Output the (x, y) coordinate of the center of the cell containing the given text.  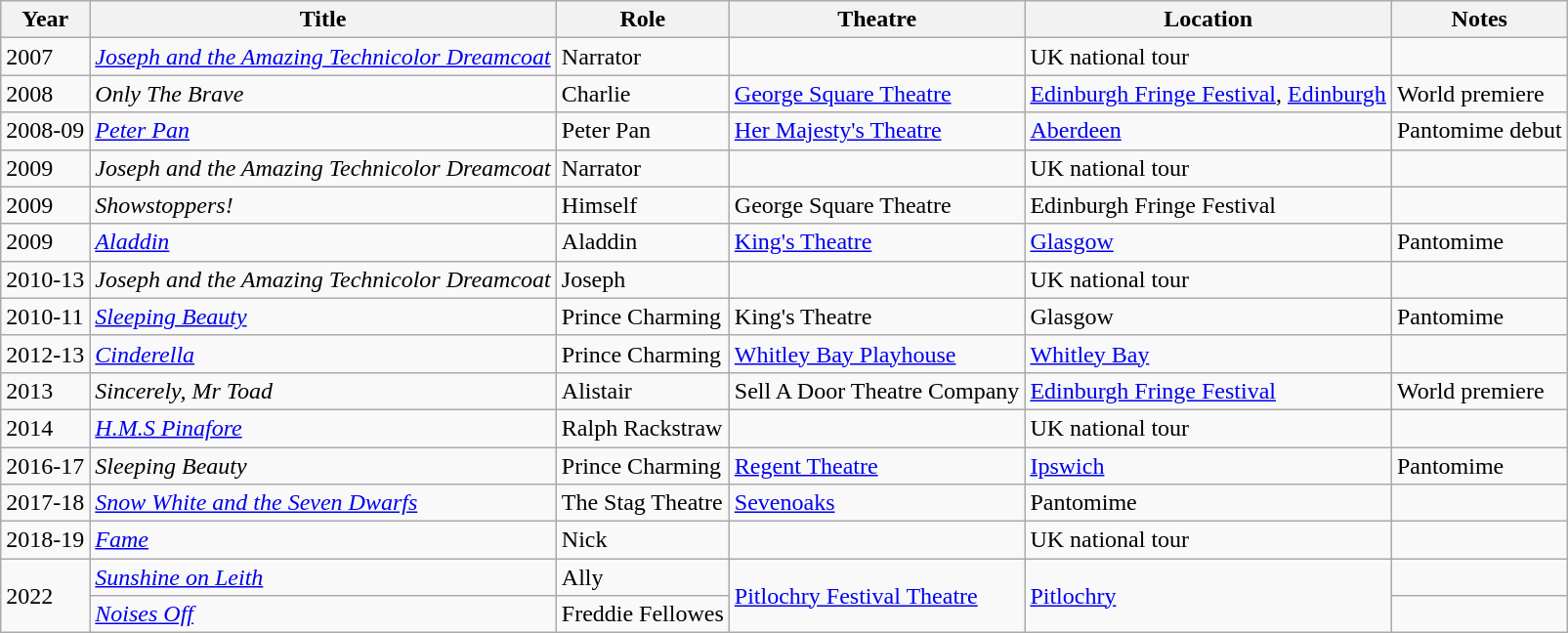
Fame (322, 540)
2013 (45, 391)
Sunshine on Leith (322, 577)
Notes (1479, 20)
Whitley Bay (1208, 354)
Ralph Rackstraw (643, 428)
Joseph (643, 279)
Cinderella (322, 354)
Whitley Bay Playhouse (877, 354)
H.M.S Pinafore (322, 428)
2022 (45, 596)
Regent Theatre (877, 466)
2008 (45, 94)
Snow White and the Seven Dwarfs (322, 503)
2010-11 (45, 316)
2014 (45, 428)
Freddie Fellowes (643, 614)
Ally (643, 577)
Pantomime debut (1479, 131)
Aberdeen (1208, 131)
Pitlochry (1208, 596)
Her Majesty's Theatre (877, 131)
Noises Off (322, 614)
Role (643, 20)
The Stag Theatre (643, 503)
Showstoppers! (322, 205)
Only The Brave (322, 94)
Sell A Door Theatre Company (877, 391)
2010-13 (45, 279)
2018-19 (45, 540)
Sincerely, Mr Toad (322, 391)
Title (322, 20)
2017-18 (45, 503)
Nick (643, 540)
Himself (643, 205)
Pitlochry Festival Theatre (877, 596)
Theatre (877, 20)
Alistair (643, 391)
Edinburgh Fringe Festival, Edinburgh (1208, 94)
2012-13 (45, 354)
2008-09 (45, 131)
Charlie (643, 94)
2007 (45, 57)
Year (45, 20)
2016-17 (45, 466)
Ipswich (1208, 466)
Location (1208, 20)
Sevenoaks (877, 503)
